Locate the cell with the specified text and output its (X, Y) center coordinate. 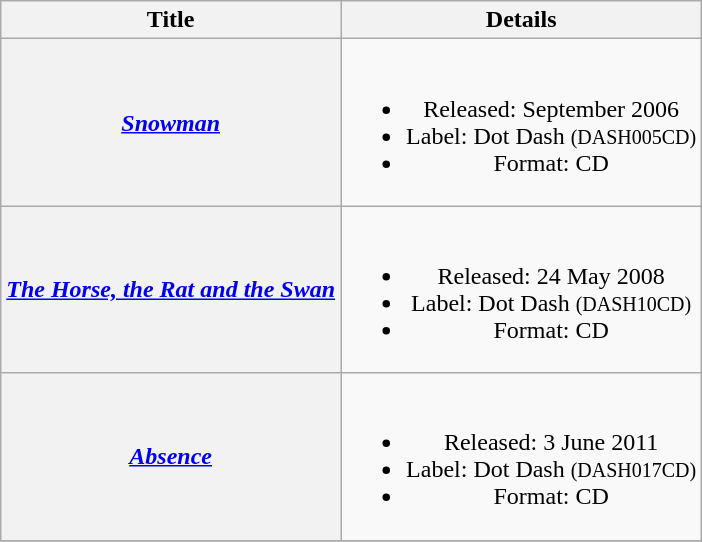
Snowman (171, 122)
Released: September 2006Label: Dot Dash (DASH005CD)Format: CD (522, 122)
Absence (171, 456)
Title (171, 20)
Released: 3 June 2011Label: Dot Dash (DASH017CD)Format: CD (522, 456)
The Horse, the Rat and the Swan (171, 290)
Released: 24 May 2008Label: Dot Dash (DASH10CD)Format: CD (522, 290)
Details (522, 20)
